Extract the [X, Y] coordinate from the center of the cell holding the provided text.  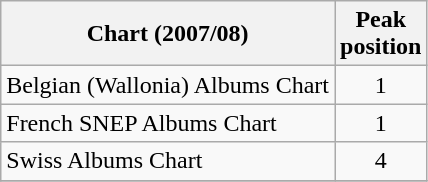
Peakposition [380, 34]
Belgian (Wallonia) Albums Chart [168, 85]
Swiss Albums Chart [168, 161]
4 [380, 161]
French SNEP Albums Chart [168, 123]
Chart (2007/08) [168, 34]
